Provide the [X, Y] coordinate of the cell's center where the given text is located.  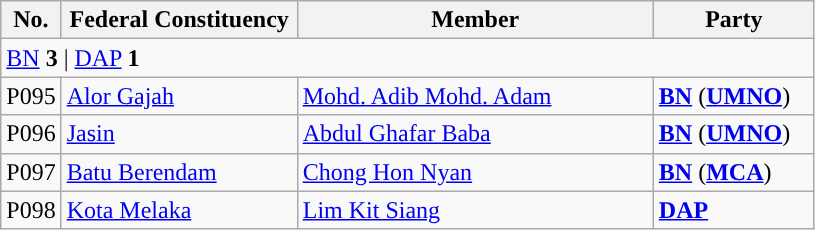
Abdul Ghafar Baba [475, 134]
No. [31, 20]
DAP [734, 210]
Jasin [179, 134]
BN 3 | DAP 1 [408, 58]
Lim Kit Siang [475, 210]
Batu Berendam [179, 172]
Alor Gajah [179, 96]
Chong Hon Nyan [475, 172]
Kota Melaka [179, 210]
BN (MCA) [734, 172]
Member [475, 20]
Federal Constituency [179, 20]
P097 [31, 172]
P096 [31, 134]
Party [734, 20]
Mohd. Adib Mohd. Adam [475, 96]
P098 [31, 210]
P095 [31, 96]
